Find where the given text appears and provide that cell's center as [X, Y] coordinate. 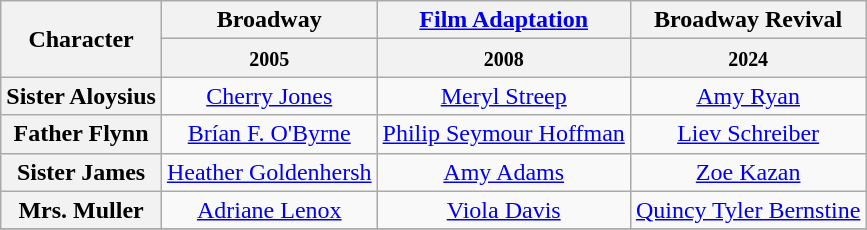
Broadway [269, 20]
Heather Goldenhersh [269, 172]
2024 [748, 58]
Amy Adams [504, 172]
Broadway Revival [748, 20]
2005 [269, 58]
Meryl Streep [504, 96]
Adriane Lenox [269, 210]
Cherry Jones [269, 96]
2008 [504, 58]
Quincy Tyler Bernstine [748, 210]
Viola Davis [504, 210]
Zoe Kazan [748, 172]
Film Adaptation [504, 20]
Sister Aloysius [82, 96]
Character [82, 39]
Father Flynn [82, 134]
Amy Ryan [748, 96]
Brían F. O'Byrne [269, 134]
Mrs. Muller [82, 210]
Liev Schreiber [748, 134]
Sister James [82, 172]
Philip Seymour Hoffman [504, 134]
